Find where the given text appears and provide that cell's center as [X, Y] coordinate. 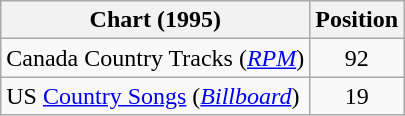
Position [357, 20]
92 [357, 58]
Canada Country Tracks (RPM) [156, 58]
US Country Songs (Billboard) [156, 96]
Chart (1995) [156, 20]
19 [357, 96]
